Extract the (x, y) coordinate from the center of the cell holding the provided text.  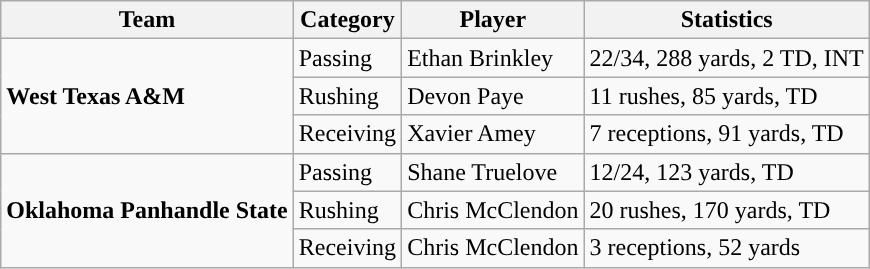
Statistics (726, 20)
Shane Truelove (493, 172)
7 receptions, 91 yards, TD (726, 134)
3 receptions, 52 yards (726, 248)
Devon Paye (493, 96)
Ethan Brinkley (493, 58)
Oklahoma Panhandle State (147, 210)
West Texas A&M (147, 96)
12/24, 123 yards, TD (726, 172)
22/34, 288 yards, 2 TD, INT (726, 58)
11 rushes, 85 yards, TD (726, 96)
Xavier Amey (493, 134)
Player (493, 20)
Category (347, 20)
20 rushes, 170 yards, TD (726, 210)
Team (147, 20)
